Search for the cell housing the specified text and yield its (x, y) center coordinate. 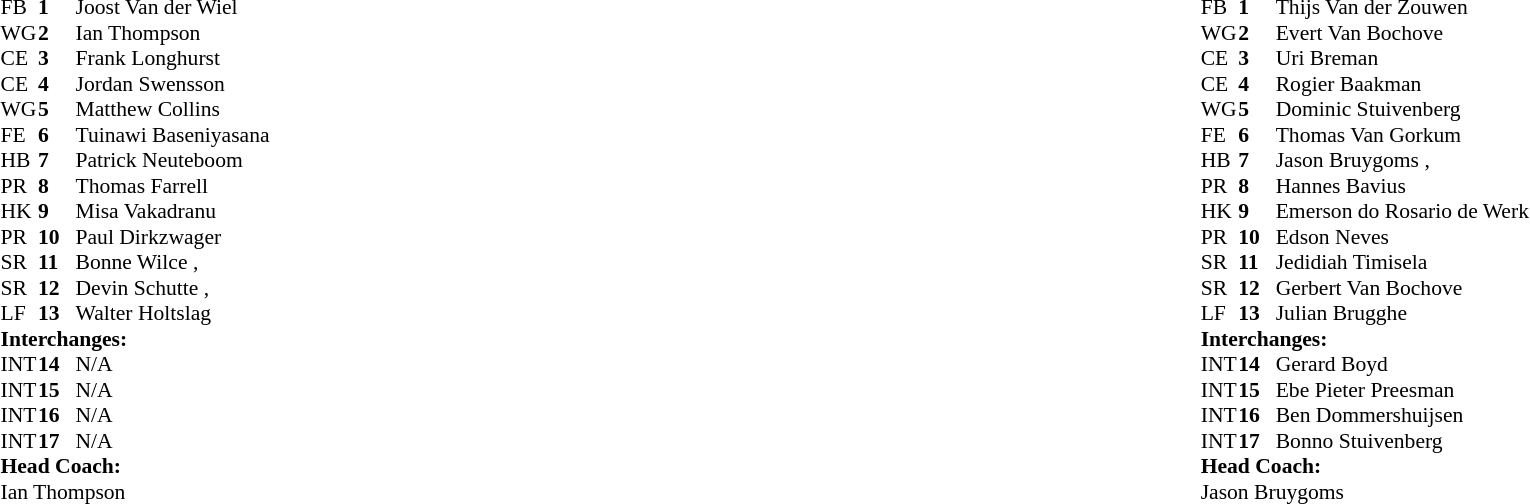
Jason Bruygoms , (1402, 161)
Jedidiah Timisela (1402, 263)
Bonne Wilce , (173, 263)
Julian Brugghe (1402, 313)
Ben Dommershuijsen (1402, 415)
Thomas Van Gorkum (1402, 135)
Devin Schutte , (173, 288)
Tuinawi Baseniyasana (173, 135)
Gerbert Van Bochove (1402, 288)
Misa Vakadranu (173, 211)
Paul Dirkzwager (173, 237)
Walter Holtslag (173, 313)
Rogier Baakman (1402, 84)
Edson Neves (1402, 237)
Bonno Stuivenberg (1402, 441)
Thomas Farrell (173, 186)
Evert Van Bochove (1402, 33)
Dominic Stuivenberg (1402, 109)
Gerard Boyd (1402, 365)
Matthew Collins (173, 109)
Emerson do Rosario de Werk (1402, 211)
Ian Thompson (173, 33)
Ebe Pieter Preesman (1402, 390)
Uri Breman (1402, 59)
Frank Longhurst (173, 59)
Jordan Swensson (173, 84)
Patrick Neuteboom (173, 161)
Hannes Bavius (1402, 186)
